Provide the (x, y) coordinate of the cell's center where the given text is located.  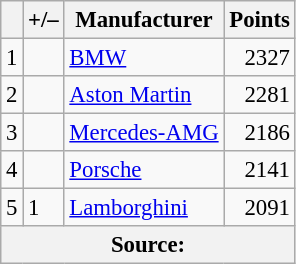
Manufacturer (144, 20)
Lamborghini (144, 208)
Aston Martin (144, 95)
Mercedes-AMG (144, 133)
2186 (260, 133)
Source: (148, 245)
5 (12, 208)
2141 (260, 170)
2281 (260, 95)
BMW (144, 58)
3 (12, 133)
2 (12, 95)
Points (260, 20)
4 (12, 170)
2327 (260, 58)
2091 (260, 208)
+/– (44, 20)
Porsche (144, 170)
